Search for the cell housing the specified text and yield its (x, y) center coordinate. 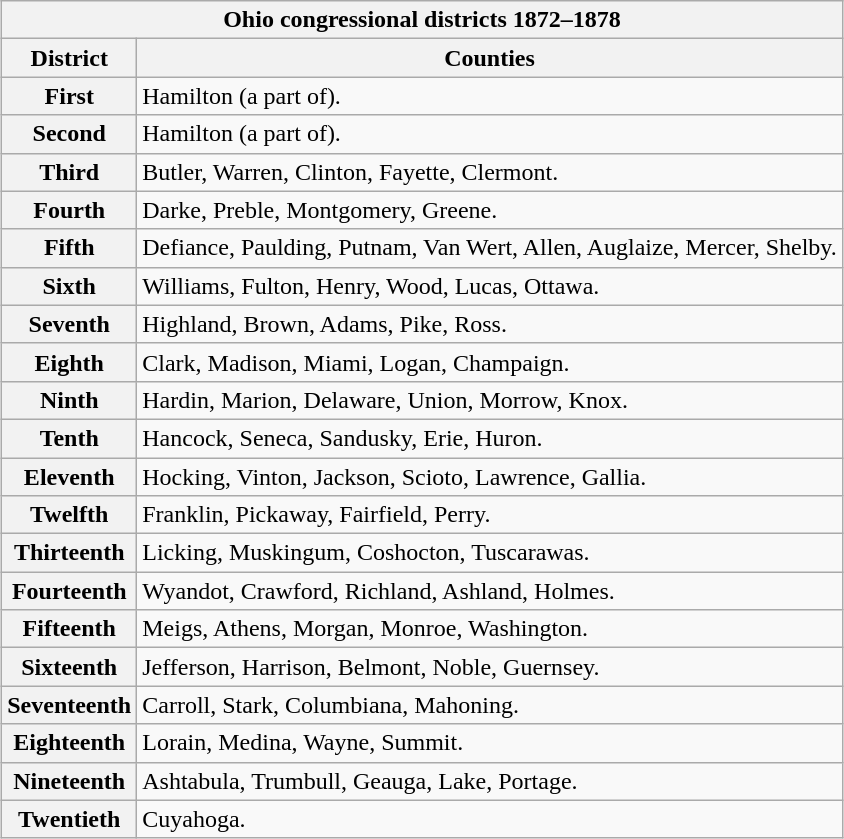
Darke, Preble, Montgomery, Greene. (490, 210)
Thirteenth (70, 553)
Ohio congressional districts 1872–1878 (422, 20)
Ninth (70, 400)
Williams, Fulton, Henry, Wood, Lucas, Ottawa. (490, 286)
Carroll, Stark, Columbiana, Mahoning. (490, 705)
Twelfth (70, 515)
Jefferson, Harrison, Belmont, Noble, Guernsey. (490, 667)
Ashtabula, Trumbull, Geauga, Lake, Portage. (490, 781)
Seventeenth (70, 705)
Fifth (70, 248)
Eighteenth (70, 743)
Lorain, Medina, Wayne, Summit. (490, 743)
Cuyahoga. (490, 819)
Clark, Madison, Miami, Logan, Champaign. (490, 362)
Licking, Muskingum, Coshocton, Tuscarawas. (490, 553)
Hocking, Vinton, Jackson, Scioto, Lawrence, Gallia. (490, 477)
Butler, Warren, Clinton, Fayette, Clermont. (490, 172)
First (70, 96)
Fifteenth (70, 629)
Twentieth (70, 819)
Fourth (70, 210)
Eighth (70, 362)
Third (70, 172)
Sixth (70, 286)
Counties (490, 58)
Nineteenth (70, 781)
Wyandot, Crawford, Richland, Ashland, Holmes. (490, 591)
Highland, Brown, Adams, Pike, Ross. (490, 324)
Sixteenth (70, 667)
Tenth (70, 438)
Fourteenth (70, 591)
Meigs, Athens, Morgan, Monroe, Washington. (490, 629)
Defiance, Paulding, Putnam, Van Wert, Allen, Auglaize, Mercer, Shelby. (490, 248)
Eleventh (70, 477)
Second (70, 134)
District (70, 58)
Hancock, Seneca, Sandusky, Erie, Huron. (490, 438)
Franklin, Pickaway, Fairfield, Perry. (490, 515)
Seventh (70, 324)
Hardin, Marion, Delaware, Union, Morrow, Knox. (490, 400)
